Determine the [x, y] coordinate at the center of the cell enclosing the given text.  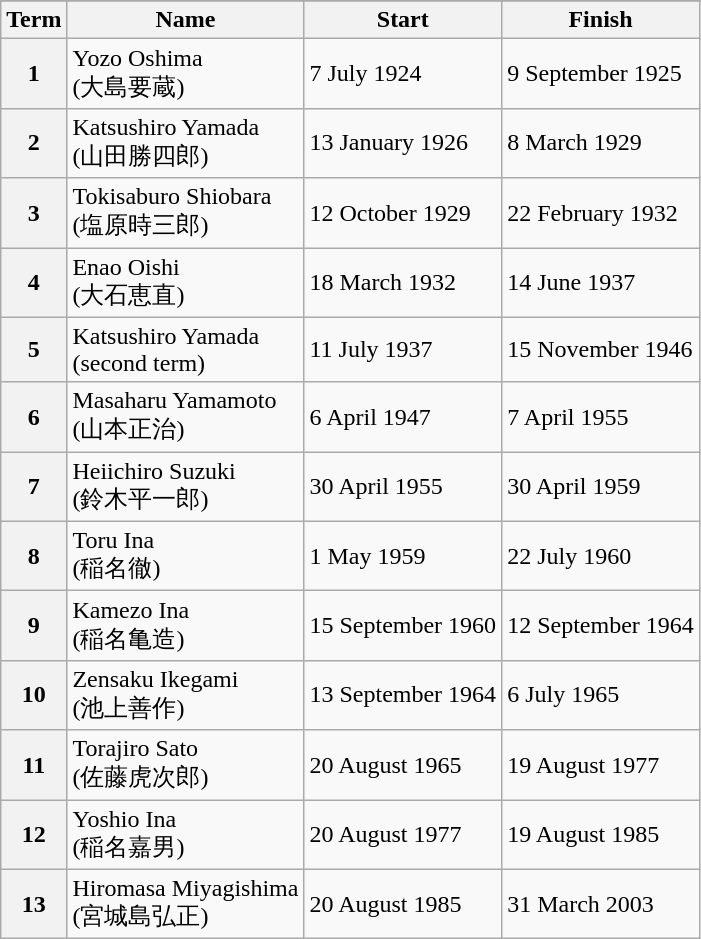
Yoshio Ina(稲名嘉男) [186, 835]
13 [34, 904]
6 April 1947 [403, 417]
11 July 1937 [403, 350]
19 August 1977 [601, 765]
Katsushiro Yamada(山田勝四郎) [186, 143]
8 [34, 556]
22 July 1960 [601, 556]
7 [34, 487]
Term [34, 20]
13 January 1926 [403, 143]
19 August 1985 [601, 835]
4 [34, 283]
20 August 1965 [403, 765]
Kamezo Ina(稲名亀造) [186, 626]
9 [34, 626]
5 [34, 350]
Enao Oishi(大石恵直) [186, 283]
1 May 1959 [403, 556]
10 [34, 695]
3 [34, 213]
7 July 1924 [403, 74]
Toru Ina(稲名徹) [186, 556]
6 July 1965 [601, 695]
12 [34, 835]
Finish [601, 20]
Tokisaburo Shiobara(塩原時三郎) [186, 213]
18 March 1932 [403, 283]
6 [34, 417]
Yozo Oshima(大島要蔵) [186, 74]
7 April 1955 [601, 417]
13 September 1964 [403, 695]
Hiromasa Miyagishima(宮城島弘正) [186, 904]
Masaharu Yamamoto(山本正治) [186, 417]
31 March 2003 [601, 904]
22 February 1932 [601, 213]
Zensaku Ikegami(池上善作) [186, 695]
12 September 1964 [601, 626]
30 April 1959 [601, 487]
Name [186, 20]
2 [34, 143]
Katsushiro Yamada(second term) [186, 350]
30 April 1955 [403, 487]
9 September 1925 [601, 74]
Heiichiro Suzuki(鈴木平一郎) [186, 487]
1 [34, 74]
11 [34, 765]
15 November 1946 [601, 350]
8 March 1929 [601, 143]
12 October 1929 [403, 213]
20 August 1977 [403, 835]
20 August 1985 [403, 904]
14 June 1937 [601, 283]
Torajiro Sato(佐藤虎次郎) [186, 765]
Start [403, 20]
15 September 1960 [403, 626]
